Locate the cell with the specified text and output its (x, y) center coordinate. 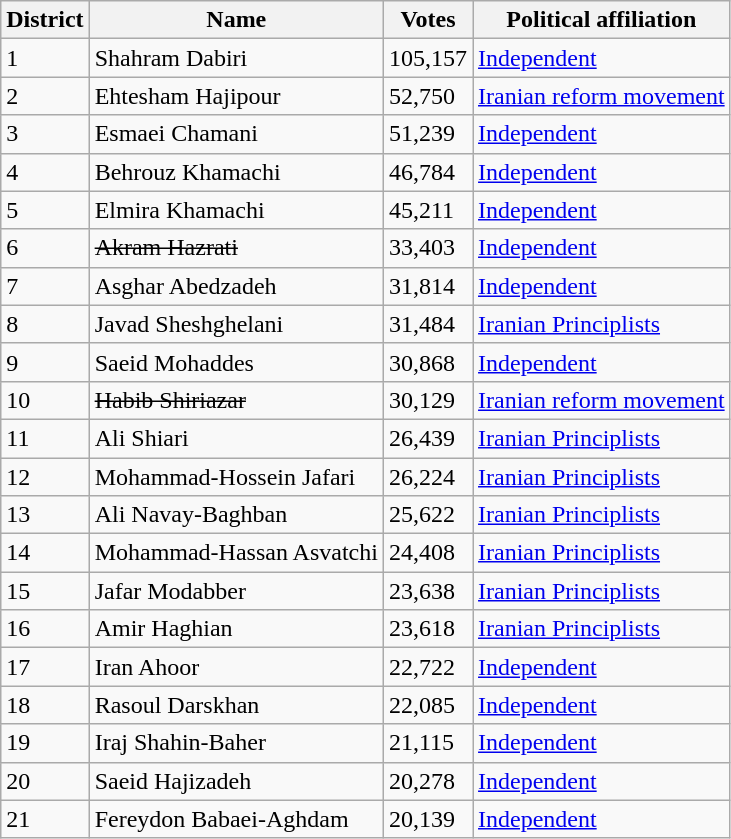
District (45, 20)
20 (45, 781)
Habib Shiriazar (236, 400)
Javad Sheshghelani (236, 324)
22,085 (428, 705)
26,439 (428, 438)
45,211 (428, 210)
33,403 (428, 248)
8 (45, 324)
105,157 (428, 58)
Behrouz Khamachi (236, 172)
21,115 (428, 743)
23,638 (428, 591)
7 (45, 286)
Mohammad-Hassan Asvatchi (236, 553)
22,722 (428, 667)
12 (45, 477)
11 (45, 438)
15 (45, 591)
31,484 (428, 324)
Akram Hazrati (236, 248)
Ehtesham Hajipour (236, 96)
46,784 (428, 172)
23,618 (428, 629)
5 (45, 210)
4 (45, 172)
Amir Haghian (236, 629)
14 (45, 553)
30,129 (428, 400)
Saeid Hajizadeh (236, 781)
51,239 (428, 134)
Saeid Mohaddes (236, 362)
16 (45, 629)
19 (45, 743)
17 (45, 667)
Iran Ahoor (236, 667)
13 (45, 515)
9 (45, 362)
Political affiliation (602, 20)
31,814 (428, 286)
Jafar Modabber (236, 591)
25,622 (428, 515)
21 (45, 819)
3 (45, 134)
6 (45, 248)
30,868 (428, 362)
Fereydon Babaei-Aghdam (236, 819)
Shahram Dabiri (236, 58)
20,139 (428, 819)
52,750 (428, 96)
20,278 (428, 781)
26,224 (428, 477)
2 (45, 96)
Votes (428, 20)
Asghar Abedzadeh (236, 286)
Elmira Khamachi (236, 210)
Name (236, 20)
24,408 (428, 553)
Mohammad-Hossein Jafari (236, 477)
Rasoul Darskhan (236, 705)
18 (45, 705)
10 (45, 400)
Iraj Shahin-Baher (236, 743)
1 (45, 58)
Esmaei Chamani (236, 134)
Ali Navay-Baghban (236, 515)
Ali Shiari (236, 438)
